From the cell containing the given text, extract its center point as (x, y) coordinate. 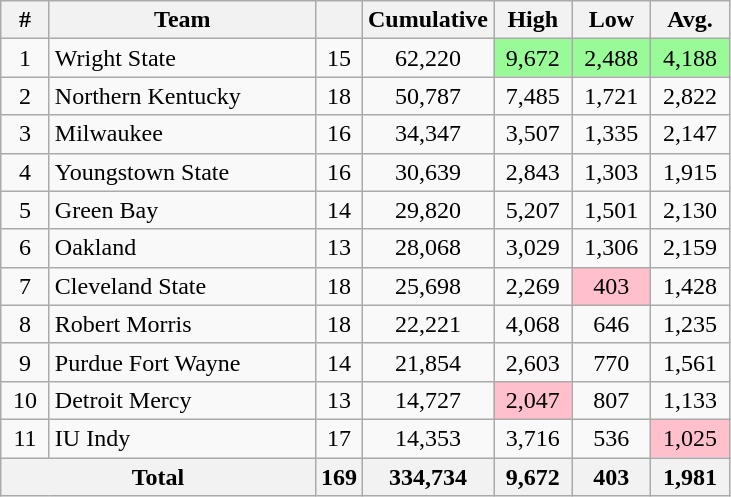
2,147 (690, 134)
3,507 (534, 134)
25,698 (428, 286)
Wright State (182, 58)
50,787 (428, 96)
Youngstown State (182, 172)
1,981 (690, 477)
14,353 (428, 438)
3 (26, 134)
Team (182, 20)
334,734 (428, 477)
1,235 (690, 324)
28,068 (428, 248)
21,854 (428, 362)
2,047 (534, 400)
Purdue Fort Wayne (182, 362)
3,716 (534, 438)
4,068 (534, 324)
1,915 (690, 172)
5,207 (534, 210)
Oakland (182, 248)
4,188 (690, 58)
536 (612, 438)
770 (612, 362)
Avg. (690, 20)
22,221 (428, 324)
1,303 (612, 172)
# (26, 20)
2,130 (690, 210)
Low (612, 20)
1,721 (612, 96)
8 (26, 324)
11 (26, 438)
9 (26, 362)
Robert Morris (182, 324)
5 (26, 210)
3,029 (534, 248)
807 (612, 400)
1,561 (690, 362)
646 (612, 324)
1,428 (690, 286)
2,603 (534, 362)
169 (338, 477)
Milwaukee (182, 134)
29,820 (428, 210)
1 (26, 58)
10 (26, 400)
1,306 (612, 248)
2,843 (534, 172)
2,159 (690, 248)
High (534, 20)
Detroit Mercy (182, 400)
Total (158, 477)
2 (26, 96)
1,025 (690, 438)
2,269 (534, 286)
1,335 (612, 134)
Cleveland State (182, 286)
7,485 (534, 96)
Green Bay (182, 210)
34,347 (428, 134)
4 (26, 172)
62,220 (428, 58)
1,501 (612, 210)
Northern Kentucky (182, 96)
30,639 (428, 172)
17 (338, 438)
6 (26, 248)
14,727 (428, 400)
2,488 (612, 58)
2,822 (690, 96)
Cumulative (428, 20)
IU Indy (182, 438)
1,133 (690, 400)
7 (26, 286)
15 (338, 58)
